Capture the cell that displays the provided text and extract its (X, Y) central coordinate. 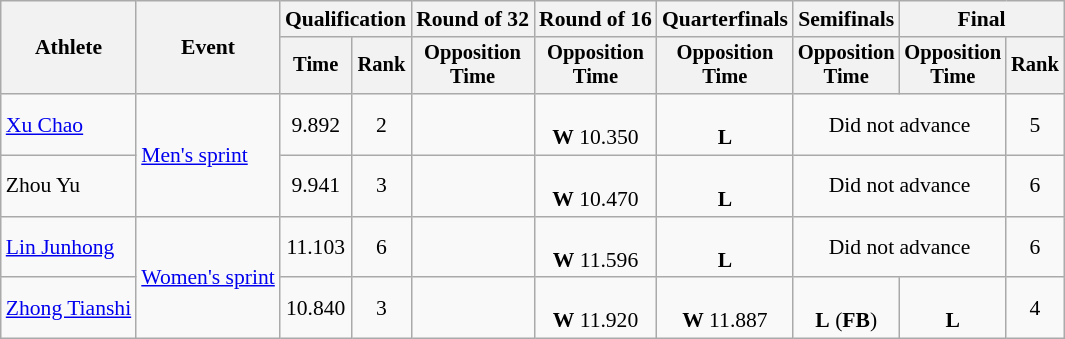
Qualification (346, 19)
W 11.596 (596, 248)
4 (1035, 308)
L (FB) (846, 308)
Men's sprint (208, 155)
Women's sprint (208, 278)
W 11.920 (596, 308)
Zhou Yu (68, 186)
9.941 (316, 186)
9.892 (316, 124)
5 (1035, 124)
Event (208, 48)
Time (316, 66)
Xu Chao (68, 124)
Zhong Tianshi (68, 308)
Quarterfinals (725, 19)
W 10.350 (596, 124)
Athlete (68, 48)
Round of 32 (472, 19)
10.840 (316, 308)
Lin Junhong (68, 248)
Final (982, 19)
Round of 16 (596, 19)
Semifinals (846, 19)
2 (382, 124)
W 11.887 (725, 308)
11.103 (316, 248)
W 10.470 (596, 186)
